Determine the (x, y) coordinate at the center of the cell enclosing the given text.  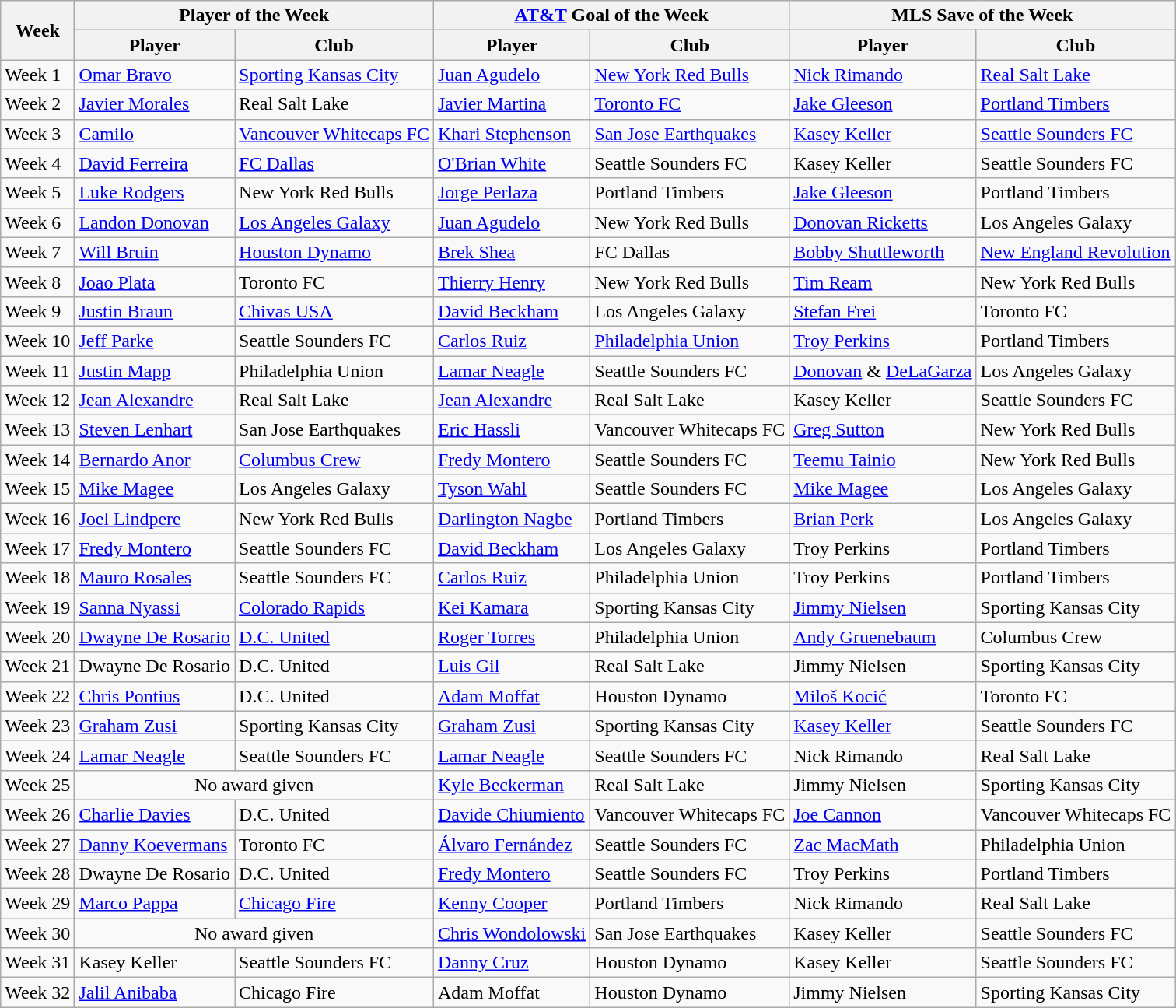
Week 13 (37, 430)
Week 24 (37, 755)
Teemu Tainio (883, 460)
Chivas USA (334, 311)
Week 8 (37, 282)
Camilo (155, 134)
Week 5 (37, 193)
New England Revolution (1076, 252)
O'Brian White (512, 163)
Week 9 (37, 311)
Week 11 (37, 371)
Week (37, 30)
Week 17 (37, 548)
Greg Sutton (883, 430)
Week 29 (37, 904)
Landon Donovan (155, 222)
Week 31 (37, 963)
Jeff Parke (155, 341)
Week 26 (37, 814)
Week 18 (37, 578)
Stefan Frei (883, 311)
Week 3 (37, 134)
Darlington Nagbe (512, 519)
Week 14 (37, 460)
Week 1 (37, 75)
Brian Perk (883, 519)
Chris Pontius (155, 696)
Donovan & DeLaGarza (883, 371)
MLS Save of the Week (982, 16)
Chris Wondolowski (512, 933)
Will Bruin (155, 252)
Week 27 (37, 844)
Eric Hassli (512, 430)
Kyle Beckerman (512, 785)
David Ferreira (155, 163)
Tyson Wahl (512, 489)
Bernardo Anor (155, 460)
Danny Koevermans (155, 844)
Week 12 (37, 401)
Joel Lindpere (155, 519)
Thierry Henry (512, 282)
Justin Mapp (155, 371)
AT&T Goal of the Week (611, 16)
Kenny Cooper (512, 904)
Jalil Anibaba (155, 992)
Joao Plata (155, 282)
Steven Lenhart (155, 430)
Justin Braun (155, 311)
Roger Torres (512, 637)
Mauro Rosales (155, 578)
Álvaro Fernández (512, 844)
Week 19 (37, 607)
Kei Kamara (512, 607)
Donovan Ricketts (883, 222)
Zac MacMath (883, 844)
Brek Shea (512, 252)
Week 2 (37, 104)
Player of the Week (254, 16)
Week 15 (37, 489)
Omar Bravo (155, 75)
Marco Pappa (155, 904)
Week 7 (37, 252)
Colorado Rapids (334, 607)
Week 16 (37, 519)
Week 32 (37, 992)
Jorge Perlaza (512, 193)
Luis Gil (512, 667)
Bobby Shuttleworth (883, 252)
Khari Stephenson (512, 134)
Week 10 (37, 341)
Week 23 (37, 726)
Tim Ream (883, 282)
Luke Rodgers (155, 193)
Week 4 (37, 163)
Davide Chiumiento (512, 814)
Miloš Kocić (883, 696)
Week 30 (37, 933)
Javier Martina (512, 104)
Week 28 (37, 874)
Week 6 (37, 222)
Joe Cannon (883, 814)
Week 25 (37, 785)
Week 21 (37, 667)
Week 20 (37, 637)
Sanna Nyassi (155, 607)
Week 22 (37, 696)
Javier Morales (155, 104)
Charlie Davies (155, 814)
Andy Gruenebaum (883, 637)
Danny Cruz (512, 963)
